Locate the cell with the specified text and output its [x, y] center coordinate. 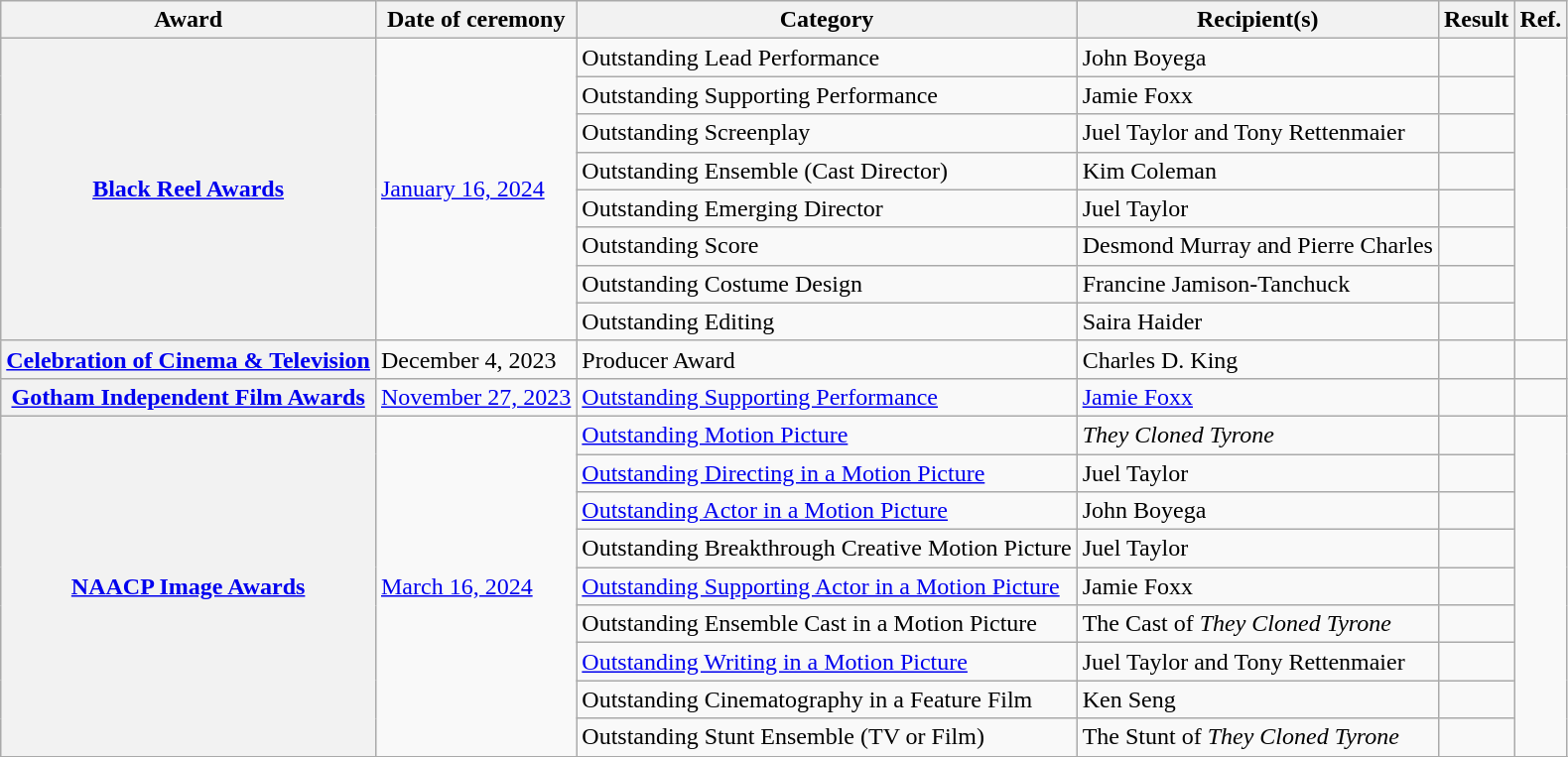
Kim Coleman [1257, 171]
Ken Seng [1257, 699]
November 27, 2023 [475, 397]
Outstanding Breakthrough Creative Motion Picture [827, 549]
Desmond Murray and Pierre Charles [1257, 246]
Outstanding Writing in a Motion Picture [827, 662]
Gotham Independent Film Awards [189, 397]
Francine Jamison-Tanchuck [1257, 284]
Result [1476, 20]
Charles D. King [1257, 359]
Outstanding Actor in a Motion Picture [827, 511]
Award [189, 20]
Outstanding Screenplay [827, 133]
NAACP Image Awards [189, 585]
Black Reel Awards [189, 189]
Outstanding Score [827, 246]
Outstanding Emerging Director [827, 208]
Category [827, 20]
Outstanding Editing [827, 321]
Outstanding Stunt Ensemble (TV or Film) [827, 737]
Outstanding Directing in a Motion Picture [827, 473]
Outstanding Ensemble Cast in a Motion Picture [827, 624]
December 4, 2023 [475, 359]
Outstanding Costume Design [827, 284]
Outstanding Supporting Actor in a Motion Picture [827, 586]
Outstanding Motion Picture [827, 435]
Producer Award [827, 359]
The Stunt of They Cloned Tyrone [1257, 737]
Outstanding Lead Performance [827, 58]
Ref. [1540, 20]
January 16, 2024 [475, 189]
Recipient(s) [1257, 20]
Outstanding Cinematography in a Feature Film [827, 699]
Date of ceremony [475, 20]
March 16, 2024 [475, 585]
The Cast of They Cloned Tyrone [1257, 624]
Saira Haider [1257, 321]
They Cloned Tyrone [1257, 435]
Outstanding Ensemble (Cast Director) [827, 171]
Celebration of Cinema & Television [189, 359]
